Find where the given text appears and provide that cell's center as (x, y) coordinate. 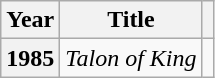
1985 (30, 58)
Title (131, 20)
Year (30, 20)
Talon of King (131, 58)
